Determine the [x, y] coordinate at the center of the cell enclosing the given text.  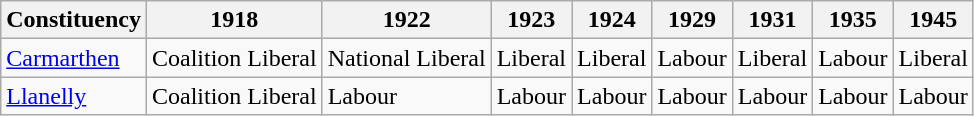
1923 [531, 20]
1918 [234, 20]
1945 [933, 20]
National Liberal [406, 58]
Llanelly [74, 96]
1935 [853, 20]
1922 [406, 20]
1924 [612, 20]
1931 [772, 20]
1929 [692, 20]
Constituency [74, 20]
Carmarthen [74, 58]
